Return the [x, y] coordinate for the center point of the cell that contains the specified text.  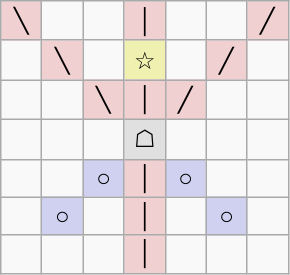
☆ [144, 60]
☖ [144, 139]
